Find where the given text appears and provide that cell's center as [x, y] coordinate. 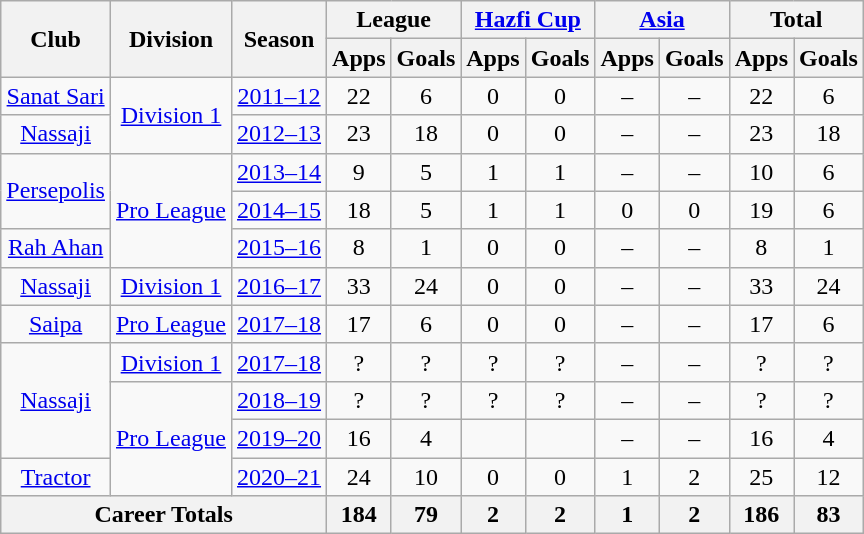
9 [359, 172]
Hazfi Cup [528, 20]
2011–12 [280, 96]
2015–16 [280, 248]
Season [280, 39]
Rah Ahan [56, 248]
Total [796, 20]
Persepolis [56, 191]
2012–13 [280, 134]
2019–20 [280, 438]
Division [170, 39]
Saipa [56, 324]
83 [829, 515]
2020–21 [280, 477]
2016–17 [280, 286]
2014–15 [280, 210]
League [394, 20]
2018–19 [280, 400]
Asia [662, 20]
12 [829, 477]
Career Totals [164, 515]
184 [359, 515]
2013–14 [280, 172]
Club [56, 39]
Sanat Sari [56, 96]
79 [426, 515]
186 [761, 515]
19 [761, 210]
25 [761, 477]
Tractor [56, 477]
